Extract the [x, y] coordinate from the center of the cell holding the provided text.  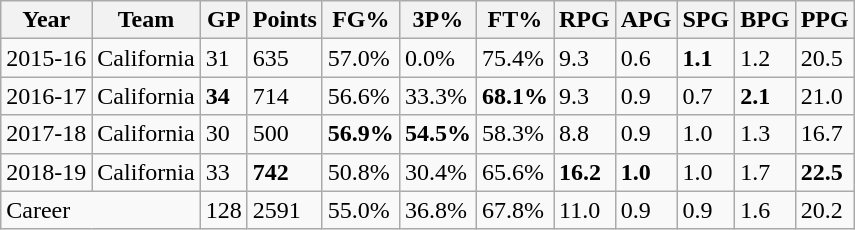
1.1 [706, 58]
31 [224, 58]
55.0% [360, 210]
PPG [824, 20]
75.4% [514, 58]
57.0% [360, 58]
Team [146, 20]
33 [224, 172]
500 [284, 134]
0.0% [438, 58]
65.6% [514, 172]
56.6% [360, 96]
67.8% [514, 210]
714 [284, 96]
2591 [284, 210]
742 [284, 172]
22.5 [824, 172]
16.2 [585, 172]
30.4% [438, 172]
0.6 [646, 58]
SPG [706, 20]
68.1% [514, 96]
21.0 [824, 96]
Points [284, 20]
Career [100, 210]
APG [646, 20]
58.3% [514, 134]
3P% [438, 20]
1.3 [765, 134]
1.7 [765, 172]
GP [224, 20]
2017-18 [46, 134]
36.8% [438, 210]
2016-17 [46, 96]
56.9% [360, 134]
16.7 [824, 134]
2015-16 [46, 58]
BPG [765, 20]
Year [46, 20]
2018-19 [46, 172]
FG% [360, 20]
1.2 [765, 58]
0.7 [706, 96]
54.5% [438, 134]
34 [224, 96]
2.1 [765, 96]
33.3% [438, 96]
20.2 [824, 210]
50.8% [360, 172]
8.8 [585, 134]
FT% [514, 20]
635 [284, 58]
20.5 [824, 58]
11.0 [585, 210]
RPG [585, 20]
30 [224, 134]
1.6 [765, 210]
128 [224, 210]
